Return (x, y) of the center of cell containing provided text 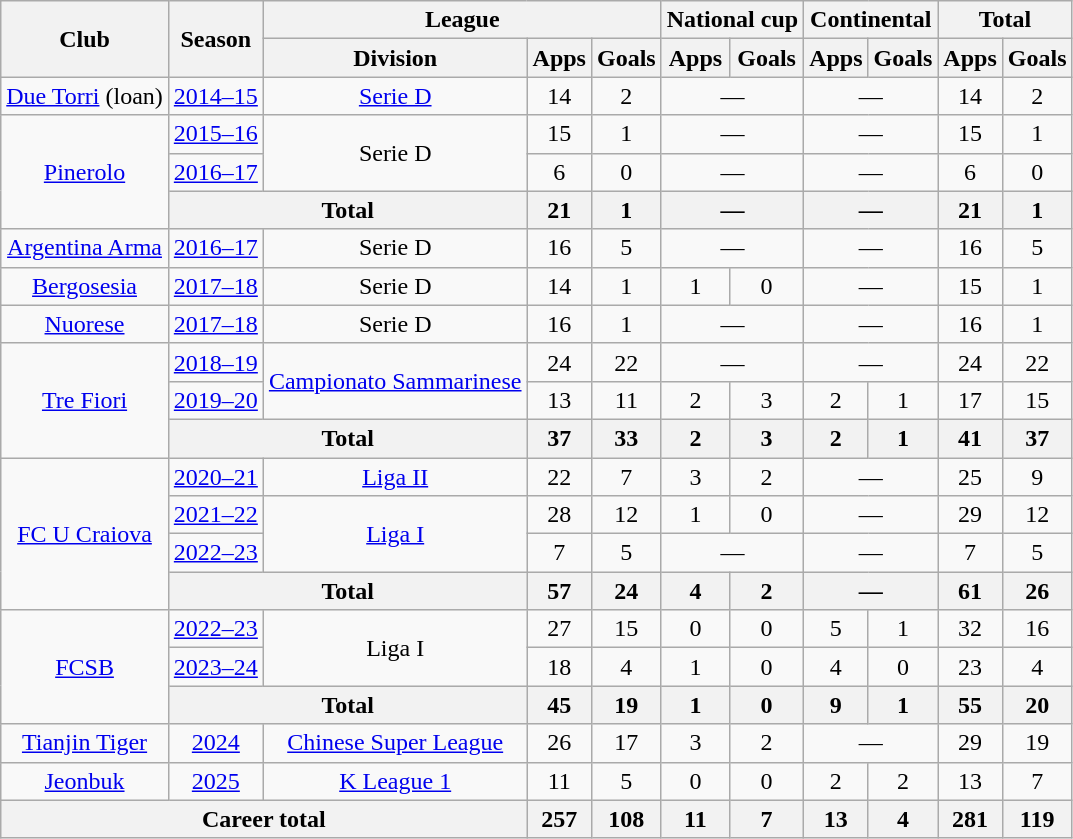
Tianjin Tiger (85, 743)
2015–16 (216, 134)
Pinerolo (85, 172)
2019–20 (216, 400)
Bergosesia (85, 286)
33 (626, 438)
2025 (216, 781)
Nuorese (85, 324)
18 (559, 667)
32 (970, 629)
57 (559, 591)
20 (1037, 705)
2020–21 (216, 477)
27 (559, 629)
2014–15 (216, 96)
257 (559, 819)
Continental (871, 20)
23 (970, 667)
Division (395, 58)
2023–24 (216, 667)
FC U Craiova (85, 534)
2021–22 (216, 515)
Chinese Super League (395, 743)
Campionato Sammarinese (395, 381)
281 (970, 819)
FCSB (85, 667)
45 (559, 705)
Due Torri (loan) (85, 96)
28 (559, 515)
108 (626, 819)
Jeonbuk (85, 781)
41 (970, 438)
25 (970, 477)
61 (970, 591)
2024 (216, 743)
National cup (732, 20)
Liga II (395, 477)
2018–19 (216, 362)
Tre Fiori (85, 400)
Season (216, 39)
League (462, 20)
Career total (264, 819)
K League 1 (395, 781)
Argentina Arma (85, 248)
119 (1037, 819)
55 (970, 705)
Club (85, 39)
